Scan for the cell matching the given text and deliver its [x, y] coordinate at center. 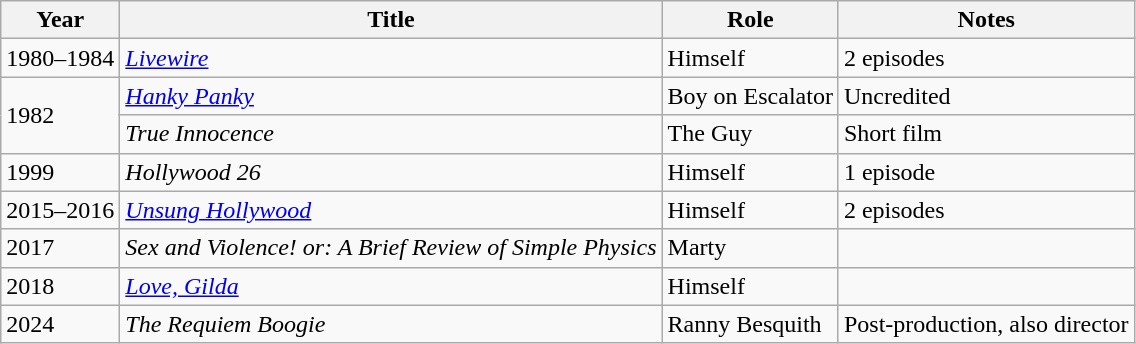
2018 [60, 286]
2015–2016 [60, 210]
1982 [60, 115]
Year [60, 20]
Role [750, 20]
Hollywood 26 [391, 172]
True Innocence [391, 134]
Sex and Violence! or: A Brief Review of Simple Physics [391, 248]
The Guy [750, 134]
Ranny Besquith [750, 324]
Love, Gilda [391, 286]
Title [391, 20]
Short film [986, 134]
1980–1984 [60, 58]
Unsung Hollywood [391, 210]
Post-production, also director [986, 324]
2017 [60, 248]
Boy on Escalator [750, 96]
Notes [986, 20]
Livewire [391, 58]
Hanky Panky [391, 96]
2024 [60, 324]
1999 [60, 172]
1 episode [986, 172]
The Requiem Boogie [391, 324]
Uncredited [986, 96]
Marty [750, 248]
